Determine the (x, y) coordinate at the center of the cell enclosing the given text.  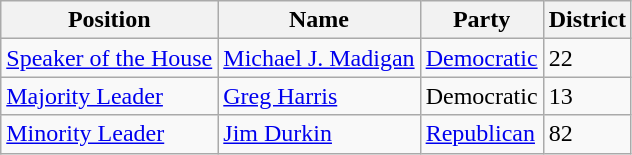
District (587, 20)
Michael J. Madigan (319, 58)
Name (319, 20)
Republican (482, 134)
Minority Leader (110, 134)
82 (587, 134)
Party (482, 20)
Speaker of the House (110, 58)
Majority Leader (110, 96)
13 (587, 96)
Jim Durkin (319, 134)
Greg Harris (319, 96)
Position (110, 20)
22 (587, 58)
